Extract the (x, y) coordinate from the center of the cell holding the provided text.  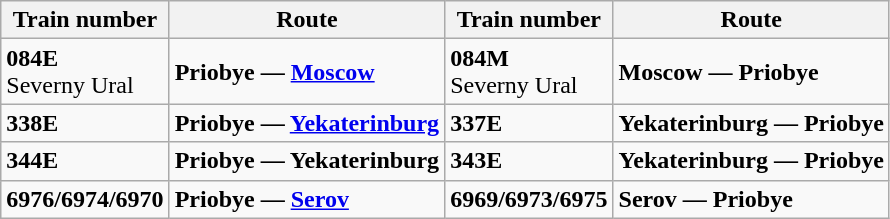
6969/6973/6975 (529, 199)
343E (529, 161)
338E (85, 123)
Serov — Priobye (751, 199)
Priobye — Serov (307, 199)
Priobye — Moscow (307, 72)
084MSeverny Ural (529, 72)
337E (529, 123)
6976/6974/6970 (85, 199)
344E (85, 161)
084E Severny Ural (85, 72)
Moscow — Priobye (751, 72)
